Identify which cell holds the provided text, then report its (X, Y) central coordinate. 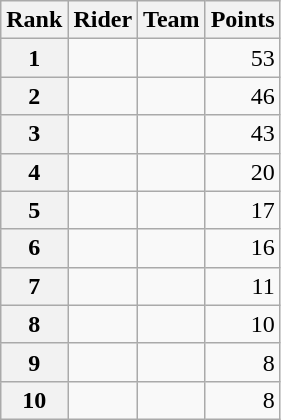
6 (34, 248)
2 (34, 96)
3 (34, 134)
20 (242, 172)
Rider (103, 20)
Rank (34, 20)
53 (242, 58)
46 (242, 96)
43 (242, 134)
4 (34, 172)
Points (242, 20)
17 (242, 210)
Team (172, 20)
9 (34, 362)
16 (242, 248)
11 (242, 286)
7 (34, 286)
5 (34, 210)
1 (34, 58)
